For the text-containing cell, return its midpoint in (X, Y) coordinate format. 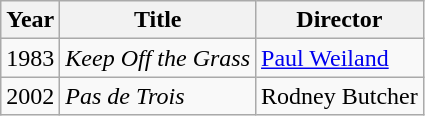
Paul Weiland (340, 58)
1983 (30, 58)
2002 (30, 96)
Pas de Trois (158, 96)
Keep Off the Grass (158, 58)
Director (340, 20)
Title (158, 20)
Rodney Butcher (340, 96)
Year (30, 20)
